For the text-containing cell, return its midpoint in [X, Y] coordinate format. 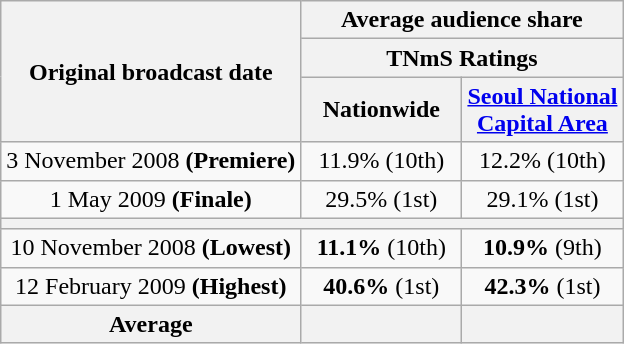
10 November 2008 (Lowest) [151, 248]
Average audience share [462, 20]
1 May 2009 (Finale) [151, 199]
11.1% (10th) [382, 248]
29.5% (1st) [382, 199]
Original broadcast date [151, 72]
3 November 2008 (Premiere) [151, 161]
40.6% (1st) [382, 286]
11.9% (10th) [382, 161]
10.9% (9th) [542, 248]
42.3% (1st) [542, 286]
12 February 2009 (Highest) [151, 286]
Average [151, 324]
29.1% (1st) [542, 199]
Nationwide [382, 110]
Seoul National Capital Area [542, 110]
12.2% (10th) [542, 161]
TNmS Ratings [462, 58]
